Determine the (X, Y) coordinate at the center of the cell enclosing the given text.  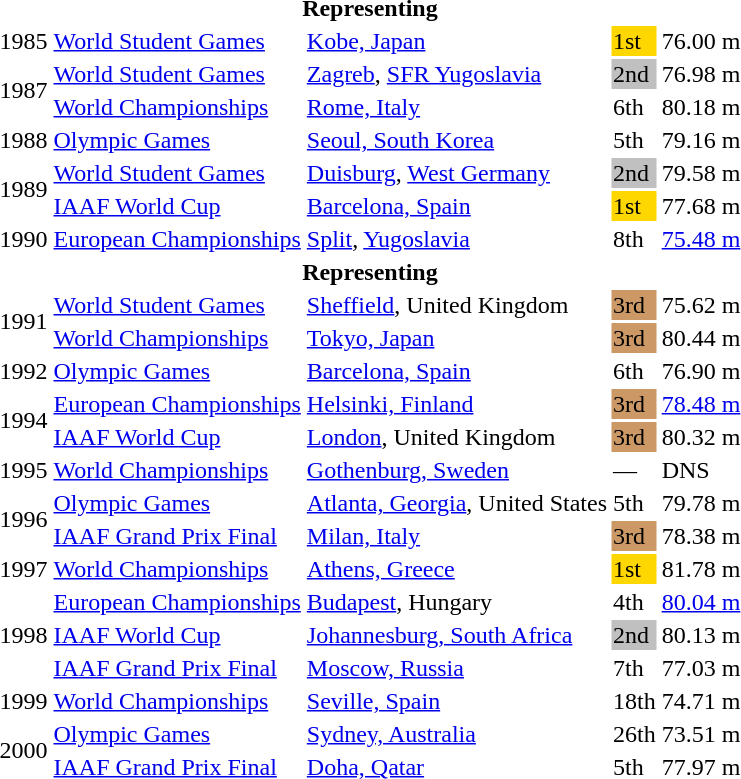
8th (634, 239)
Budapest, Hungary (456, 602)
Duisburg, West Germany (456, 173)
London, United Kingdom (456, 437)
Seoul, South Korea (456, 140)
Seville, Spain (456, 701)
Atlanta, Georgia, United States (456, 503)
Kobe, Japan (456, 41)
Tokyo, Japan (456, 338)
18th (634, 701)
Johannesburg, South Africa (456, 635)
Milan, Italy (456, 536)
Rome, Italy (456, 107)
Moscow, Russia (456, 668)
— (634, 470)
Athens, Greece (456, 569)
Gothenburg, Sweden (456, 470)
26th (634, 734)
Zagreb, SFR Yugoslavia (456, 74)
Helsinki, Finland (456, 404)
Sheffield, United Kingdom (456, 305)
4th (634, 602)
Split, Yugoslavia (456, 239)
Sydney, Australia (456, 734)
7th (634, 668)
